Identify which cell holds the provided text, then report its (x, y) central coordinate. 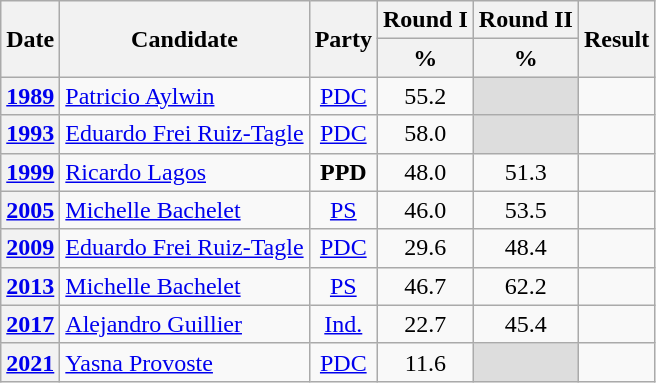
Patricio Aylwin (184, 96)
29.6 (425, 248)
PPD (343, 172)
45.4 (526, 324)
53.5 (526, 210)
51.3 (526, 172)
46.7 (425, 286)
55.2 (425, 96)
Candidate (184, 39)
Date (30, 39)
2005 (30, 210)
62.2 (526, 286)
1989 (30, 96)
48.0 (425, 172)
Result (616, 39)
2017 (30, 324)
2009 (30, 248)
1993 (30, 134)
Alejandro Guillier (184, 324)
Ricardo Lagos (184, 172)
11.6 (425, 362)
2013 (30, 286)
Party (343, 39)
58.0 (425, 134)
Ind. (343, 324)
Yasna Provoste (184, 362)
Round I (425, 20)
Round II (526, 20)
22.7 (425, 324)
1999 (30, 172)
46.0 (425, 210)
2021 (30, 362)
48.4 (526, 248)
